Identify which cell holds the provided text, then report its (x, y) central coordinate. 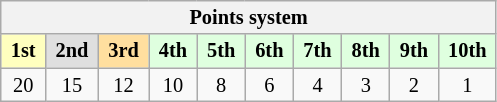
10 (173, 85)
10th (467, 51)
8 (221, 85)
3 (366, 85)
15 (72, 85)
4 (317, 85)
2 (414, 85)
20 (24, 85)
6th (269, 51)
8th (366, 51)
2nd (72, 51)
7th (317, 51)
12 (123, 85)
5th (221, 51)
9th (414, 51)
Points system (249, 17)
4th (173, 51)
1 (467, 85)
1st (24, 51)
3rd (123, 51)
6 (269, 85)
